Return [X, Y] of the center of cell containing provided text 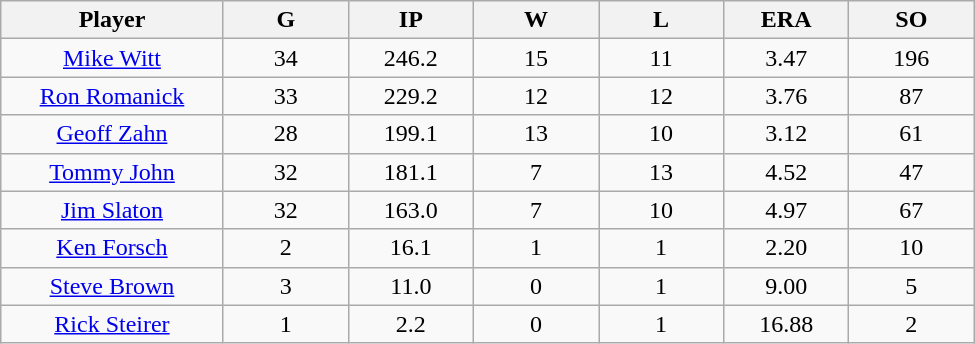
4.97 [786, 210]
11 [662, 58]
Steve Brown [112, 286]
SO [912, 20]
33 [286, 96]
3.76 [786, 96]
Geoff Zahn [112, 134]
67 [912, 210]
ERA [786, 20]
3 [286, 286]
W [536, 20]
34 [286, 58]
181.1 [410, 172]
G [286, 20]
15 [536, 58]
16.88 [786, 324]
246.2 [410, 58]
4.52 [786, 172]
163.0 [410, 210]
61 [912, 134]
196 [912, 58]
2.2 [410, 324]
Tommy John [112, 172]
5 [912, 286]
Player [112, 20]
L [662, 20]
87 [912, 96]
199.1 [410, 134]
28 [286, 134]
229.2 [410, 96]
Mike Witt [112, 58]
11.0 [410, 286]
Ron Romanick [112, 96]
3.47 [786, 58]
Jim Slaton [112, 210]
Ken Forsch [112, 248]
16.1 [410, 248]
3.12 [786, 134]
47 [912, 172]
Rick Steirer [112, 324]
2.20 [786, 248]
IP [410, 20]
9.00 [786, 286]
